Scan for the cell matching the given text and deliver its (x, y) coordinate at center. 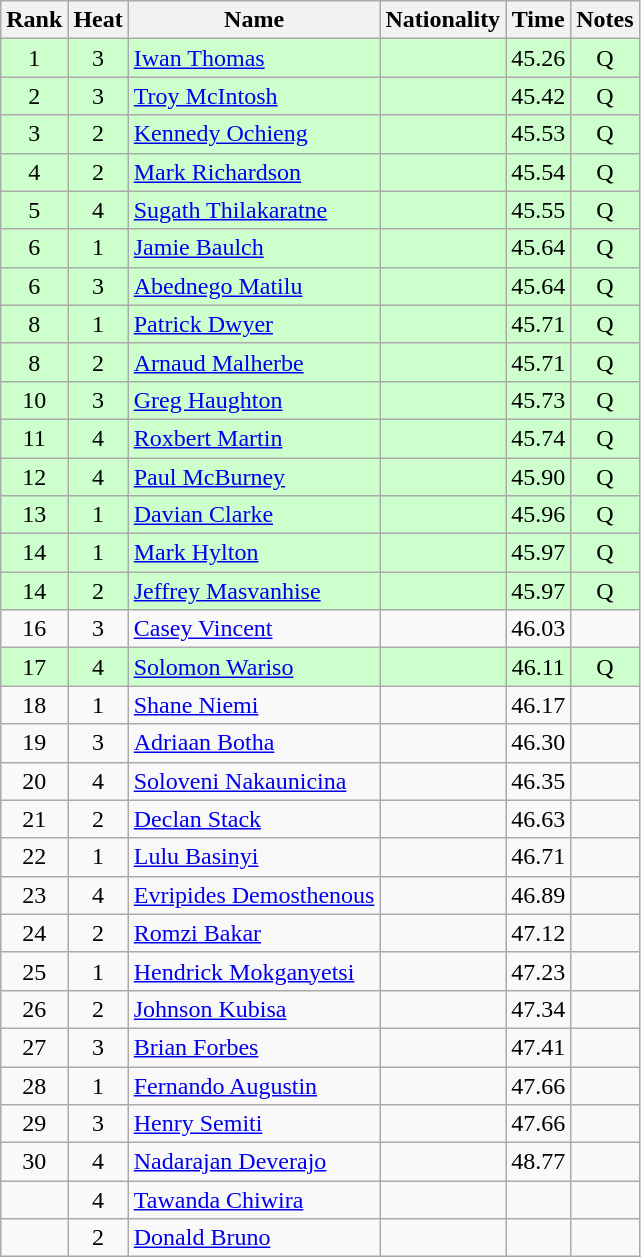
Declan Stack (254, 819)
Henry Semiti (254, 1124)
46.35 (538, 781)
27 (34, 1047)
Mark Hylton (254, 553)
Patrick Dwyer (254, 324)
Jeffrey Masvanhise (254, 591)
45.55 (538, 210)
17 (34, 667)
46.30 (538, 743)
Hendrick Mokganyetsi (254, 971)
Davian Clarke (254, 515)
21 (34, 819)
47.41 (538, 1047)
Fernando Augustin (254, 1085)
Name (254, 20)
Evripides Demosthenous (254, 895)
Rank (34, 20)
46.89 (538, 895)
45.26 (538, 58)
47.12 (538, 933)
45.74 (538, 438)
16 (34, 629)
48.77 (538, 1162)
Heat (98, 20)
Jamie Baulch (254, 248)
Roxbert Martin (254, 438)
30 (34, 1162)
10 (34, 400)
Adriaan Botha (254, 743)
Nationality (443, 20)
Kennedy Ochieng (254, 134)
Iwan Thomas (254, 58)
45.73 (538, 400)
46.03 (538, 629)
Greg Haughton (254, 400)
13 (34, 515)
46.63 (538, 819)
28 (34, 1085)
Notes (605, 20)
Shane Niemi (254, 705)
Casey Vincent (254, 629)
Troy McIntosh (254, 96)
Nadarajan Deverajo (254, 1162)
45.96 (538, 515)
Solomon Wariso (254, 667)
Mark Richardson (254, 172)
Tawanda Chiwira (254, 1200)
Paul McBurney (254, 477)
46.11 (538, 667)
18 (34, 705)
47.23 (538, 971)
Soloveni Nakaunicina (254, 781)
20 (34, 781)
Time (538, 20)
25 (34, 971)
Donald Bruno (254, 1238)
46.71 (538, 857)
Lulu Basinyi (254, 857)
23 (34, 895)
45.90 (538, 477)
24 (34, 933)
Romzi Bakar (254, 933)
29 (34, 1124)
12 (34, 477)
Arnaud Malherbe (254, 362)
Johnson Kubisa (254, 1009)
Abednego Matilu (254, 286)
22 (34, 857)
19 (34, 743)
26 (34, 1009)
45.54 (538, 172)
46.17 (538, 705)
11 (34, 438)
45.42 (538, 96)
47.34 (538, 1009)
Sugath Thilakaratne (254, 210)
45.53 (538, 134)
5 (34, 210)
Brian Forbes (254, 1047)
